From the cell containing the given text, extract its center point as (X, Y) coordinate. 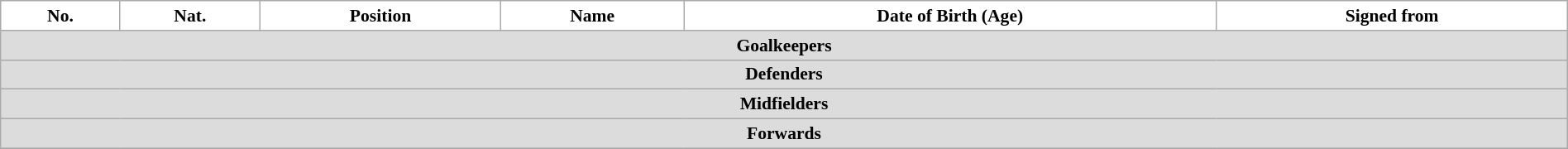
No. (60, 16)
Goalkeepers (784, 46)
Midfielders (784, 104)
Name (592, 16)
Forwards (784, 134)
Nat. (190, 16)
Defenders (784, 74)
Date of Birth (Age) (950, 16)
Position (380, 16)
Signed from (1392, 16)
